Detect which cell encompasses the target text, then output its [X, Y] center coordinate. 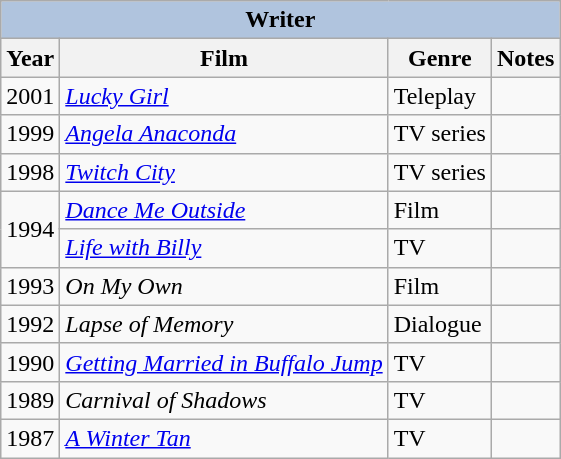
1993 [30, 286]
1987 [30, 438]
Lapse of Memory [224, 324]
Writer [280, 20]
Life with Billy [224, 248]
Carnival of Shadows [224, 400]
Dance Me Outside [224, 210]
1990 [30, 362]
Twitch City [224, 172]
Angela Anaconda [224, 134]
1999 [30, 134]
1989 [30, 400]
Teleplay [440, 96]
Getting Married in Buffalo Jump [224, 362]
Lucky Girl [224, 96]
1998 [30, 172]
Dialogue [440, 324]
A Winter Tan [224, 438]
1992 [30, 324]
Year [30, 58]
Notes [525, 58]
2001 [30, 96]
Genre [440, 58]
1994 [30, 229]
On My Own [224, 286]
